Return (X, Y) of the center of cell containing provided text 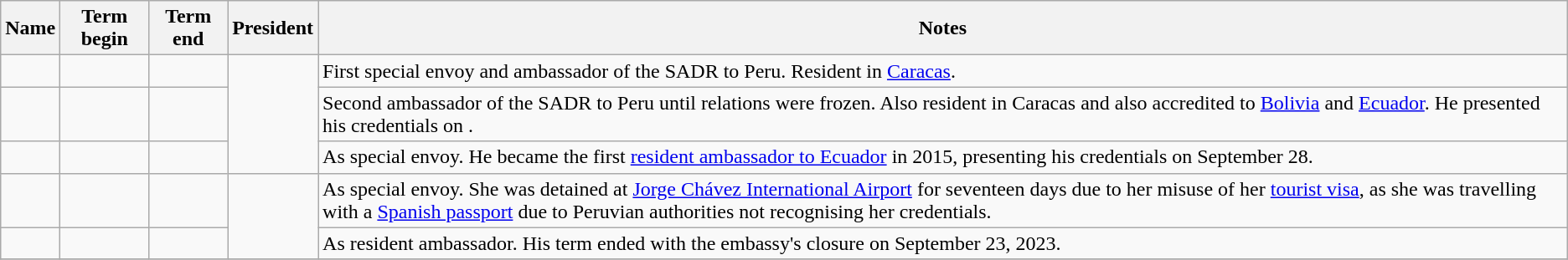
As resident ambassador. His term ended with the embassy's closure on September 23, 2023. (943, 243)
Name (30, 28)
Notes (943, 28)
As special envoy. He became the first resident ambassador to Ecuador in 2015, presenting his credentials on September 28. (943, 157)
Term begin (105, 28)
Term end (188, 28)
President (273, 28)
First special envoy and ambassador of the SADR to Peru. Resident in Caracas. (943, 71)
